Return the [x, y] coordinate for the center point of the cell that contains the specified text.  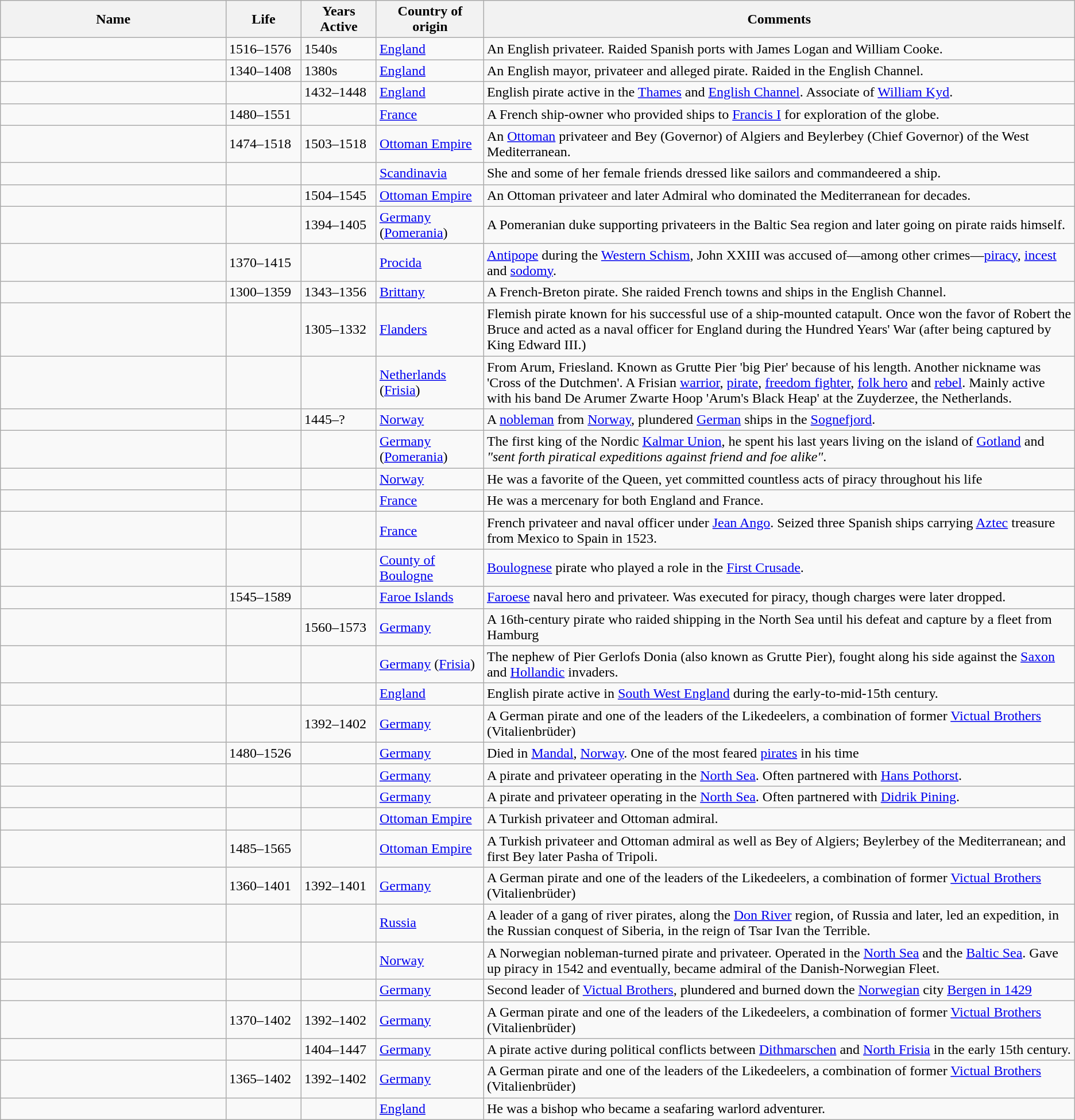
Russia [430, 924]
English pirate active in the Thames and English Channel. Associate of William Kyd. [779, 92]
A pirate active during political conflicts between Dithmarschen and North Frisia in the early 15th century. [779, 1049]
English pirate active in South West England during the early-to-mid-15th century. [779, 694]
1504–1545 [339, 195]
1545–1589 [264, 597]
Second leader of Victual Brothers, plundered and burned down the Norwegian city Bergen in 1429 [779, 990]
1480–1551 [264, 114]
1305–1332 [339, 329]
A French-Breton pirate. She raided French towns and ships in the English Channel. [779, 292]
1540s [339, 49]
1394–1405 [339, 225]
Netherlands (Frisia) [430, 383]
Died in Mandal, Norway. One of the most feared pirates in his time [779, 753]
He was a favorite of the Queen, yet committed countless acts of piracy throughout his life [779, 479]
1503–1518 [339, 144]
A nobleman from Norway, plundered German ships in the Sognefjord. [779, 420]
A Turkish privateer and Ottoman admiral. [779, 818]
1380s [339, 71]
1343–1356 [339, 292]
A Turkish privateer and Ottoman admiral as well as Bey of Algiers; Beylerbey of the Mediterranean; and first Bey later Pasha of Tripoli. [779, 848]
Boulognese pirate who played a role in the First Crusade. [779, 567]
1370–1402 [264, 1020]
Years Active [339, 20]
Flanders [430, 329]
1404–1447 [339, 1049]
Procida [430, 262]
Comments [779, 20]
Scandinavia [430, 173]
The nephew of Pier Gerlofs Donia (also known as Grutte Pier), fought along his side against the Saxon and Hollandic invaders. [779, 664]
Country of origin [430, 20]
He was a bishop who became a seafaring warlord adventurer. [779, 1109]
County of Boulogne [430, 567]
An English privateer. Raided Spanish ports with James Logan and William Cooke. [779, 49]
1480–1526 [264, 753]
1445–? [339, 420]
He was a mercenary for both England and France. [779, 501]
An Ottoman privateer and Bey (Governor) of Algiers and Beylerbey (Chief Governor) of the West Mediterranean. [779, 144]
1365–1402 [264, 1079]
1485–1565 [264, 848]
1474–1518 [264, 144]
Germany (Frisia) [430, 664]
A French ship-owner who provided ships to Francis I for exploration of the globe. [779, 114]
A pirate and privateer operating in the North Sea. Often partnered with Didrik Pining. [779, 797]
1300–1359 [264, 292]
Faroese naval hero and privateer. Was executed for piracy, though charges were later dropped. [779, 597]
Name [114, 20]
French privateer and naval officer under Jean Ango. Seized three Spanish ships carrying Aztec treasure from Mexico to Spain in 1523. [779, 531]
1360–1401 [264, 886]
1370–1415 [264, 262]
A pirate and privateer operating in the North Sea. Often partnered with Hans Pothorst. [779, 775]
Life [264, 20]
She and some of her female friends dressed like sailors and commandeered a ship. [779, 173]
Antipope during the Western Schism, John XXIII was accused of—among other crimes—piracy, incest and sodomy. [779, 262]
A 16th-century pirate who raided shipping in the North Sea until his defeat and capture by a fleet from Hamburg [779, 627]
Faroe Islands [430, 597]
1340–1408 [264, 71]
An Ottoman privateer and later Admiral who dominated the Mediterranean for decades. [779, 195]
A Pomeranian duke supporting privateers in the Baltic Sea region and later going on pirate raids himself. [779, 225]
1560–1573 [339, 627]
1516–1576 [264, 49]
1432–1448 [339, 92]
An English mayor, privateer and alleged pirate. Raided in the English Channel. [779, 71]
1392–1401 [339, 886]
Brittany [430, 292]
